Capture the cell that displays the provided text and extract its (x, y) central coordinate. 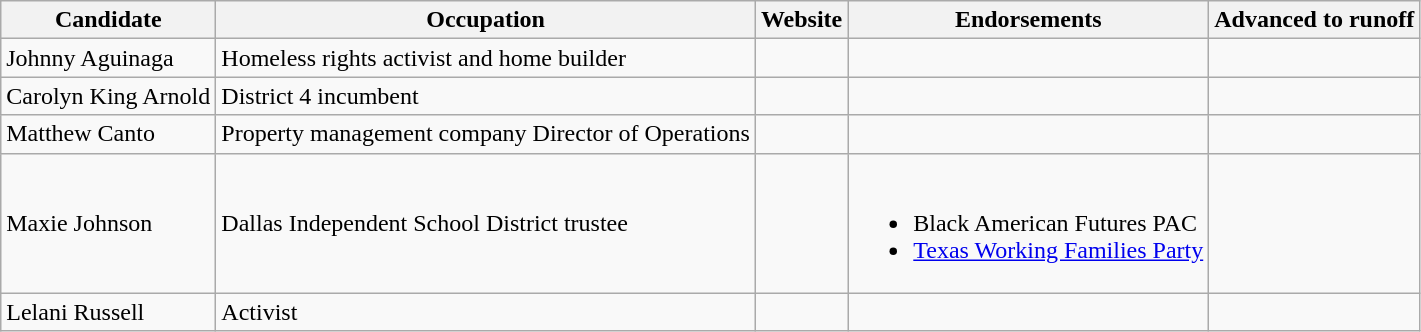
Property management company Director of Operations (486, 134)
Homeless rights activist and home builder (486, 58)
Carolyn King Arnold (108, 96)
Advanced to runoff (1314, 20)
Endorsements (1028, 20)
Activist (486, 312)
Dallas Independent School District trustee (486, 223)
Matthew Canto (108, 134)
District 4 incumbent (486, 96)
Maxie Johnson (108, 223)
Candidate (108, 20)
Occupation (486, 20)
Johnny Aguinaga (108, 58)
Lelani Russell (108, 312)
Black American Futures PACTexas Working Families Party (1028, 223)
Website (801, 20)
